Pinpoint the cell where the given text exists, returning its [x, y] midpoint coordinate. 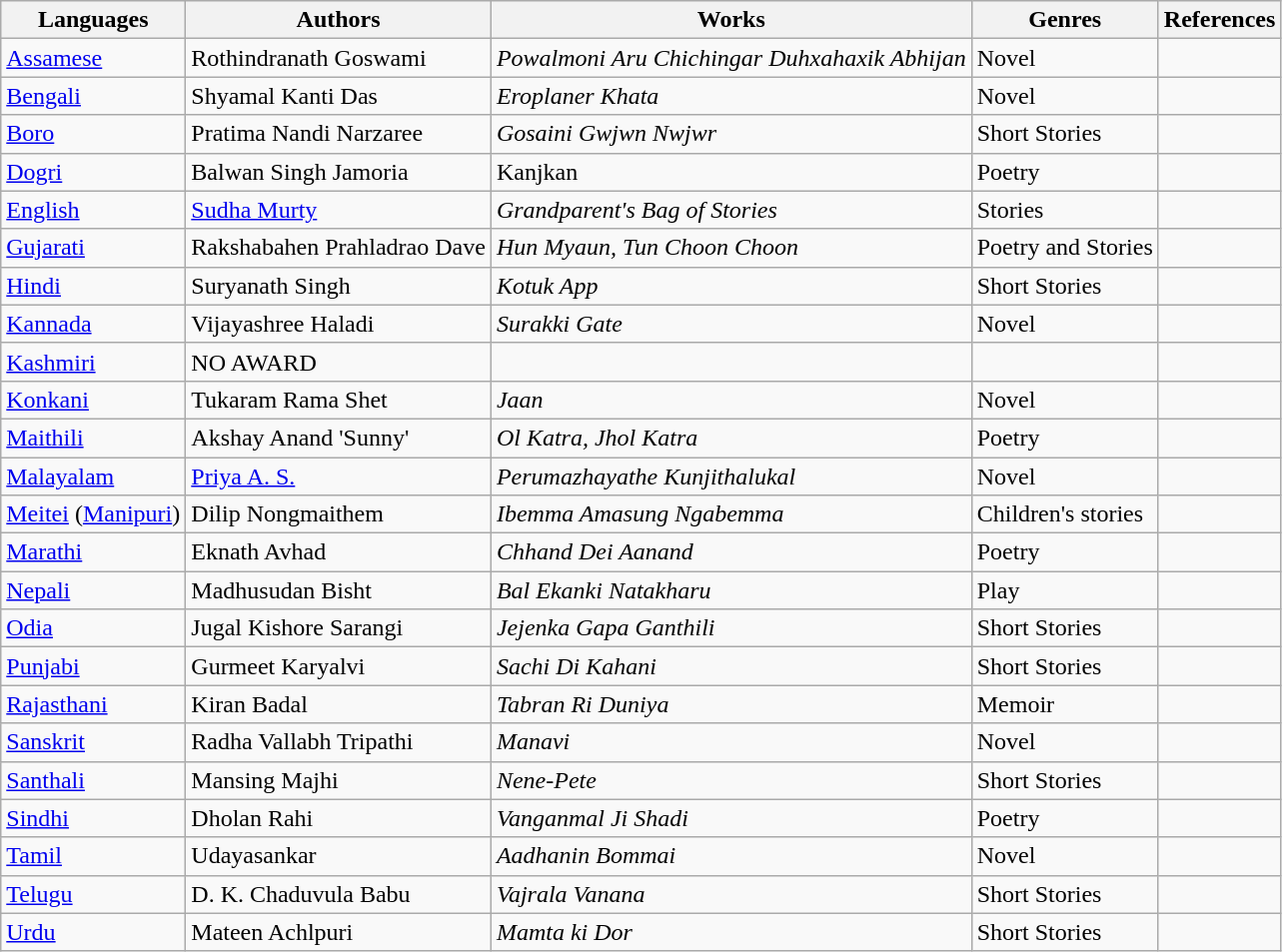
Dogri [94, 172]
Balwan Singh Jamoria [339, 172]
Bengali [94, 96]
English [94, 210]
Kanjkan [731, 172]
Children's stories [1065, 514]
Sanskrit [94, 742]
Hindi [94, 286]
Urdu [94, 932]
Hun Myaun, Tun Choon Choon [731, 248]
Nene-Pete [731, 780]
Mamta ki Dor [731, 932]
Genres [1065, 20]
Perumazhayathe Kunjithalukal [731, 476]
Shyamal Kanti Das [339, 96]
Sudha Murty [339, 210]
Memoir [1065, 704]
Eknath Avhad [339, 552]
Ibemma Amasung Ngabemma [731, 514]
Nepali [94, 590]
Rakshabahen Prahladrao Dave [339, 248]
Kannada [94, 324]
Gujarati [94, 248]
Jejenka Gapa Ganthili [731, 628]
Boro [94, 134]
Rajasthani [94, 704]
Tamil [94, 856]
Vanganmal Ji Shadi [731, 818]
Udayasankar [339, 856]
Rothindranath Goswami [339, 58]
Priya A. S. [339, 476]
Sachi Di Kahani [731, 666]
Sindhi [94, 818]
Vajrala Vanana [731, 894]
NO AWARD [339, 362]
Mansing Majhi [339, 780]
Kiran Badal [339, 704]
Jaan [731, 400]
Stories [1065, 210]
Konkani [94, 400]
Assamese [94, 58]
Madhusudan Bisht [339, 590]
Powalmoni Aru Chichingar Duhxahaxik Abhijan [731, 58]
Meitei (Manipuri) [94, 514]
Languages [94, 20]
Malayalam [94, 476]
Dilip Nongmaithem [339, 514]
Dholan Rahi [339, 818]
Works [731, 20]
Authors [339, 20]
Jugal Kishore Sarangi [339, 628]
Tukaram Rama Shet [339, 400]
Vijayashree Haladi [339, 324]
Radha Vallabh Tripathi [339, 742]
Manavi [731, 742]
Tabran Ri Duniya [731, 704]
Kotuk App [731, 286]
D. K. Chaduvula Babu [339, 894]
Punjabi [94, 666]
Mateen Achlpuri [339, 932]
Aadhanin Bommai [731, 856]
Telugu [94, 894]
Santhali [94, 780]
Marathi [94, 552]
Kashmiri [94, 362]
Surakki Gate [731, 324]
Eroplaner Khata [731, 96]
Ol Katra, Jhol Katra [731, 438]
Suryanath Singh [339, 286]
Grandparent's Bag of Stories [731, 210]
References [1219, 20]
Gurmeet Karyalvi [339, 666]
Odia [94, 628]
Play [1065, 590]
Akshay Anand 'Sunny' [339, 438]
Maithili [94, 438]
Bal Ekanki Natakharu [731, 590]
Gosaini Gwjwn Nwjwr [731, 134]
Chhand Dei Aanand [731, 552]
Pratima Nandi Narzaree [339, 134]
Poetry and Stories [1065, 248]
